Pinpoint the cell where the given text exists, returning its [X, Y] midpoint coordinate. 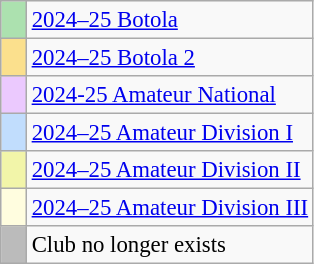
2024–25 Botola [170, 20]
2024–25 Botola 2 [170, 58]
2024-25 Amateur National [170, 95]
Club no longer exists [170, 245]
2024–25 Amateur Division I [170, 133]
2024–25 Amateur Division III [170, 208]
2024–25 Amateur Division II [170, 170]
